Provide the (x, y) coordinate of the cell's center where the given text is located.  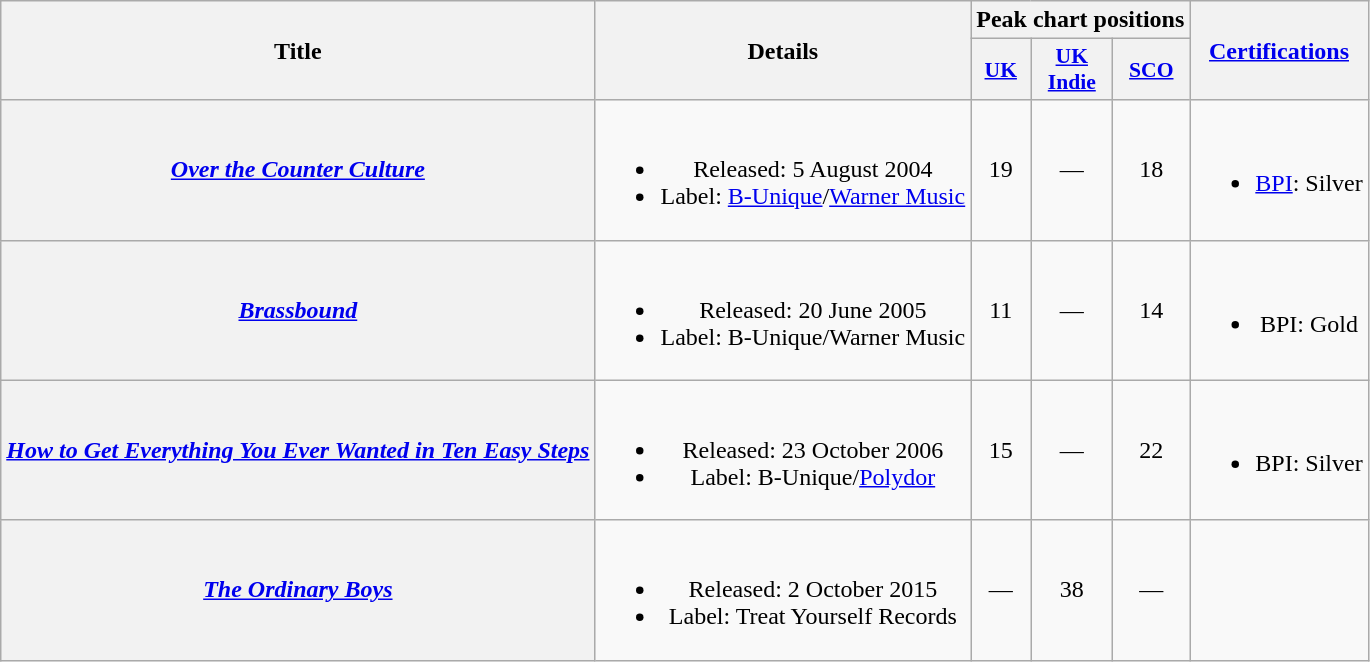
11 (1001, 310)
Over the Counter Culture (298, 170)
15 (1001, 450)
UK (1001, 70)
The Ordinary Boys (298, 590)
UKIndie (1072, 70)
BPI: Gold (1279, 310)
19 (1001, 170)
14 (1152, 310)
Released: 20 June 2005Label: B-Unique/Warner Music (783, 310)
Certifications (1279, 50)
Released: 2 October 2015Label: Treat Yourself Records (783, 590)
How to Get Everything You Ever Wanted in Ten Easy Steps (298, 450)
Peak chart positions (1080, 20)
Released: 5 August 2004Label: B-Unique/Warner Music (783, 170)
18 (1152, 170)
Brassbound (298, 310)
38 (1072, 590)
Released: 23 October 2006Label: B-Unique/Polydor (783, 450)
22 (1152, 450)
Details (783, 50)
SCO (1152, 70)
Title (298, 50)
